Determine the [X, Y] coordinate at the center of the cell enclosing the given text.  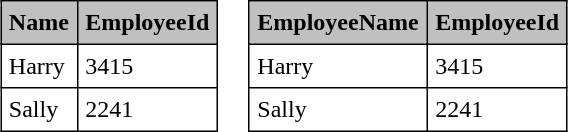
EmployeeName [338, 23]
Name [39, 23]
